Return the [x, y] coordinate for the center point of the cell that contains the specified text.  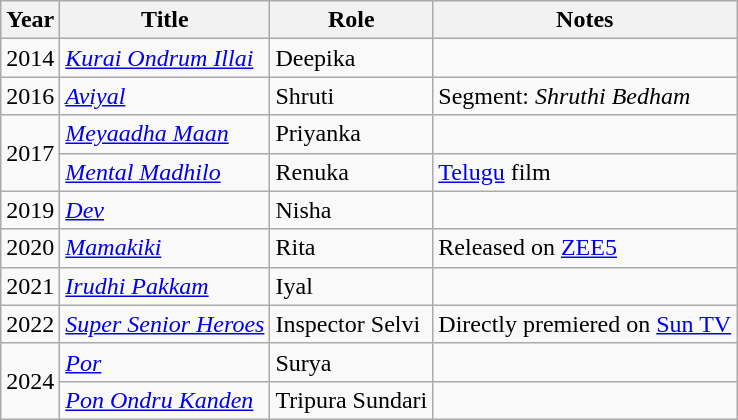
2021 [30, 286]
Segment: Shruthi Bedham [585, 96]
Tripura Sundari [352, 400]
Surya [352, 362]
Renuka [352, 172]
Rita [352, 248]
Year [30, 20]
Priyanka [352, 134]
Iyal [352, 286]
Irudhi Pakkam [165, 286]
2020 [30, 248]
Mental Madhilo [165, 172]
Directly premiered on Sun TV [585, 324]
Role [352, 20]
Inspector Selvi [352, 324]
Mamakiki [165, 248]
Kurai Ondrum Illai [165, 58]
2016 [30, 96]
Released on ZEE5 [585, 248]
Telugu film [585, 172]
2024 [30, 381]
Por [165, 362]
Dev [165, 210]
Super Senior Heroes [165, 324]
Deepika [352, 58]
Shruti [352, 96]
2014 [30, 58]
Meyaadha Maan [165, 134]
2022 [30, 324]
2017 [30, 153]
Notes [585, 20]
Title [165, 20]
Aviyal [165, 96]
Nisha [352, 210]
Pon Ondru Kanden [165, 400]
2019 [30, 210]
